Find where the given text appears and provide that cell's center as [X, Y] coordinate. 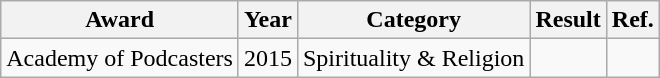
Category [413, 20]
Academy of Podcasters [120, 58]
Ref. [632, 20]
Year [268, 20]
Award [120, 20]
2015 [268, 58]
Spirituality & Religion [413, 58]
Result [568, 20]
